Scan for the cell matching the given text and deliver its (x, y) coordinate at center. 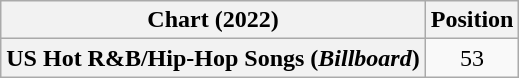
Chart (2022) (213, 20)
US Hot R&B/Hip-Hop Songs (Billboard) (213, 58)
Position (472, 20)
53 (472, 58)
